Pinpoint the cell where the given text exists, returning its [x, y] midpoint coordinate. 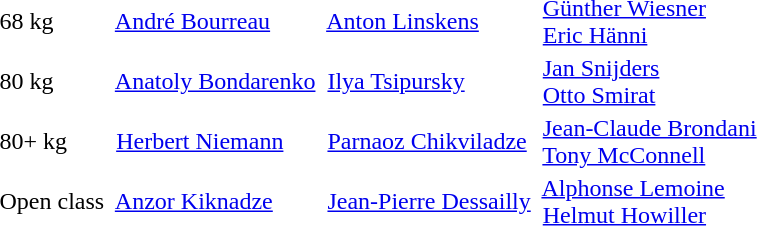
Herbert Niemann [213, 142]
Parnaoz Chikviladze [426, 142]
Anatoly Bondarenko [213, 82]
Ilya Tsipursky [426, 82]
